From the cell containing the given text, extract its center point as [X, Y] coordinate. 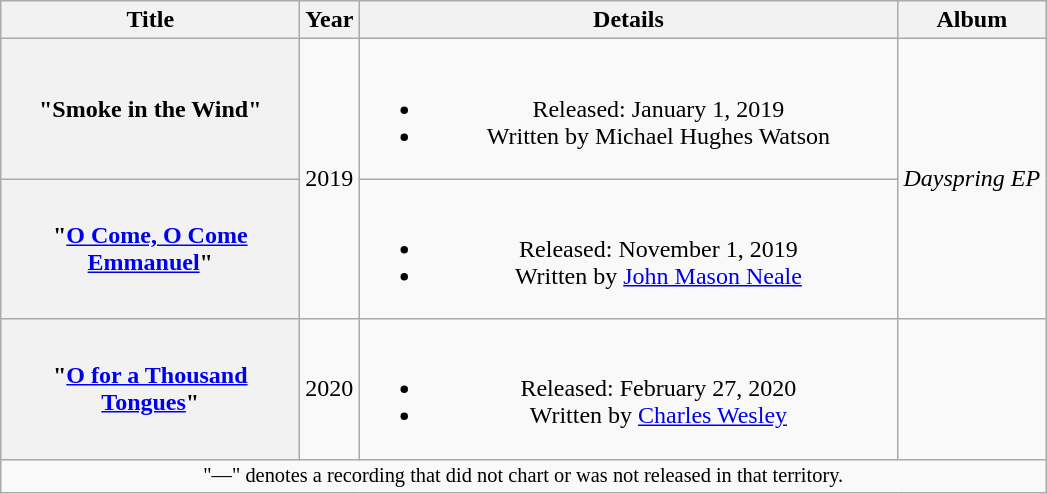
Dayspring EP [972, 179]
Album [972, 20]
2020 [330, 389]
Released: November 1, 2019Written by John Mason Neale [628, 249]
"O for a Thousand Tongues" [150, 389]
"—" denotes a recording that did not chart or was not released in that territory. [524, 476]
"Smoke in the Wind" [150, 109]
Released: January 1, 2019Written by Michael Hughes Watson [628, 109]
Details [628, 20]
Year [330, 20]
Title [150, 20]
"O Come, O Come Emmanuel" [150, 249]
Released: February 27, 2020Written by Charles Wesley [628, 389]
2019 [330, 179]
